Find where the given text appears and provide that cell's center as [X, Y] coordinate. 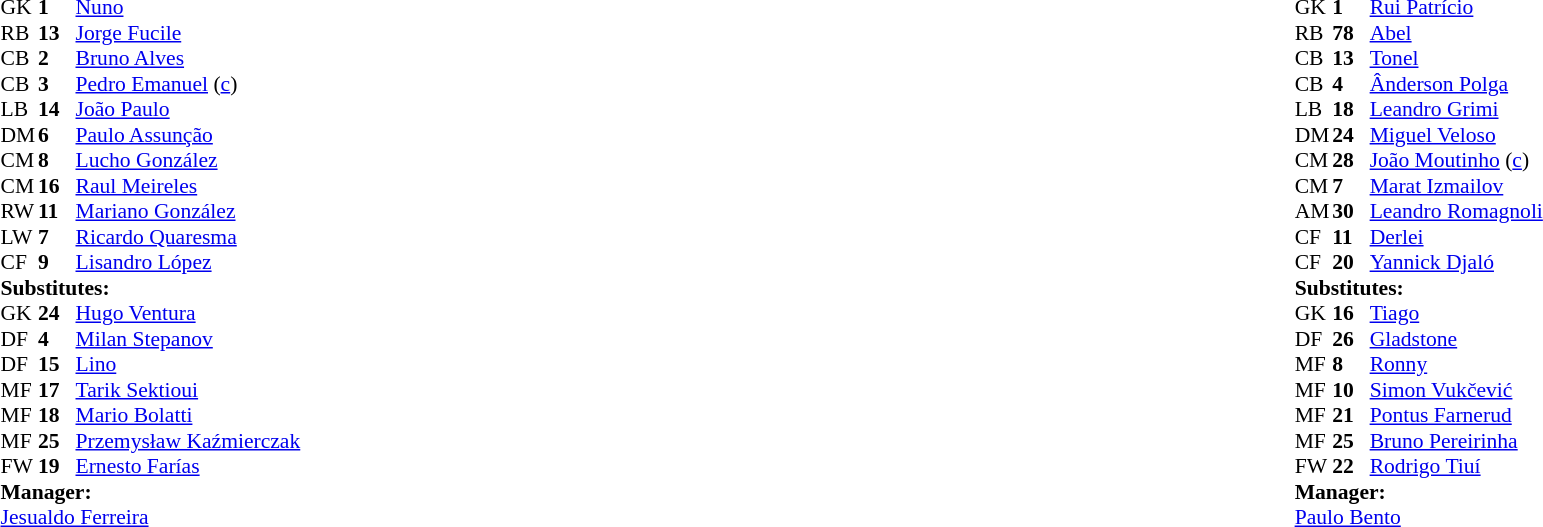
30 [1351, 211]
Leandro Romagnoli [1456, 211]
14 [57, 109]
Derlei [1456, 237]
28 [1351, 161]
Lisandro López [188, 263]
Marat Izmailov [1456, 186]
Ronny [1456, 365]
10 [1351, 390]
9 [57, 263]
Miguel Veloso [1456, 135]
Tiago [1456, 313]
Abel [1456, 33]
Mariano González [188, 211]
22 [1351, 467]
João Paulo [188, 109]
Lino [188, 365]
Hugo Ventura [188, 313]
Rodrigo Tiuí [1456, 467]
Lucho González [188, 161]
19 [57, 467]
Pedro Emanuel (c) [188, 84]
Pontus Farnerud [1456, 415]
Bruno Pereirinha [1456, 441]
Mario Bolatti [188, 415]
Tonel [1456, 59]
RW [19, 211]
Raul Meireles [188, 186]
Simon Vukčević [1456, 390]
2 [57, 59]
Ricardo Quaresma [188, 237]
78 [1351, 33]
Gladstone [1456, 339]
15 [57, 365]
20 [1351, 263]
Leandro Grimi [1456, 109]
Milan Stepanov [188, 339]
LW [19, 237]
Tarik Sektioui [188, 390]
Przemysław Kaźmierczak [188, 441]
6 [57, 135]
Jorge Fucile [188, 33]
26 [1351, 339]
Yannick Djaló [1456, 263]
Ernesto Farías [188, 467]
Paulo Assunção [188, 135]
Ânderson Polga [1456, 84]
João Moutinho (c) [1456, 161]
Bruno Alves [188, 59]
3 [57, 84]
21 [1351, 415]
17 [57, 390]
AM [1314, 211]
